Return (x, y) of the center of cell containing provided text 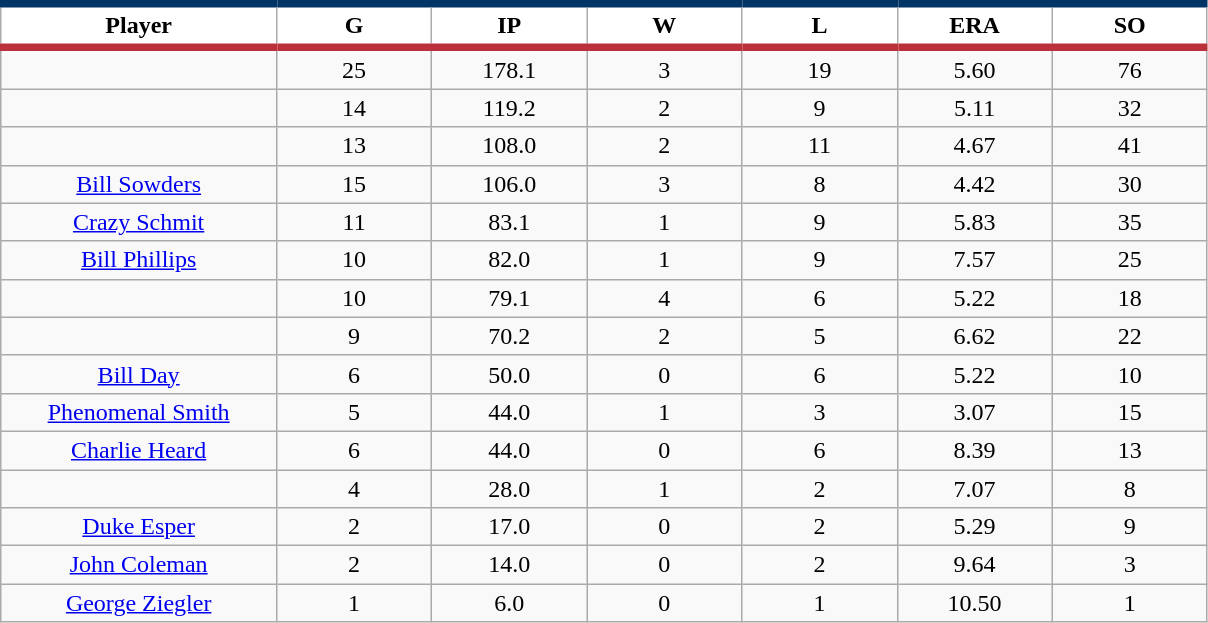
178.1 (510, 68)
Player (139, 26)
John Coleman (139, 565)
108.0 (510, 146)
SO (1130, 26)
14 (354, 108)
5.11 (974, 108)
119.2 (510, 108)
5.29 (974, 527)
6.62 (974, 336)
14.0 (510, 565)
Bill Sowders (139, 184)
3.07 (974, 412)
19 (820, 68)
5.60 (974, 68)
106.0 (510, 184)
8.39 (974, 450)
41 (1130, 146)
50.0 (510, 374)
7.07 (974, 489)
7.57 (974, 260)
5.83 (974, 222)
30 (1130, 184)
79.1 (510, 298)
4.42 (974, 184)
ERA (974, 26)
IP (510, 26)
17.0 (510, 527)
22 (1130, 336)
W (664, 26)
32 (1130, 108)
9.64 (974, 565)
Phenomenal Smith (139, 412)
4.67 (974, 146)
Crazy Schmit (139, 222)
Bill Day (139, 374)
18 (1130, 298)
6.0 (510, 603)
82.0 (510, 260)
76 (1130, 68)
10.50 (974, 603)
Duke Esper (139, 527)
L (820, 26)
83.1 (510, 222)
35 (1130, 222)
Bill Phillips (139, 260)
28.0 (510, 489)
Charlie Heard (139, 450)
George Ziegler (139, 603)
G (354, 26)
70.2 (510, 336)
